Capture the cell that displays the provided text and extract its [x, y] central coordinate. 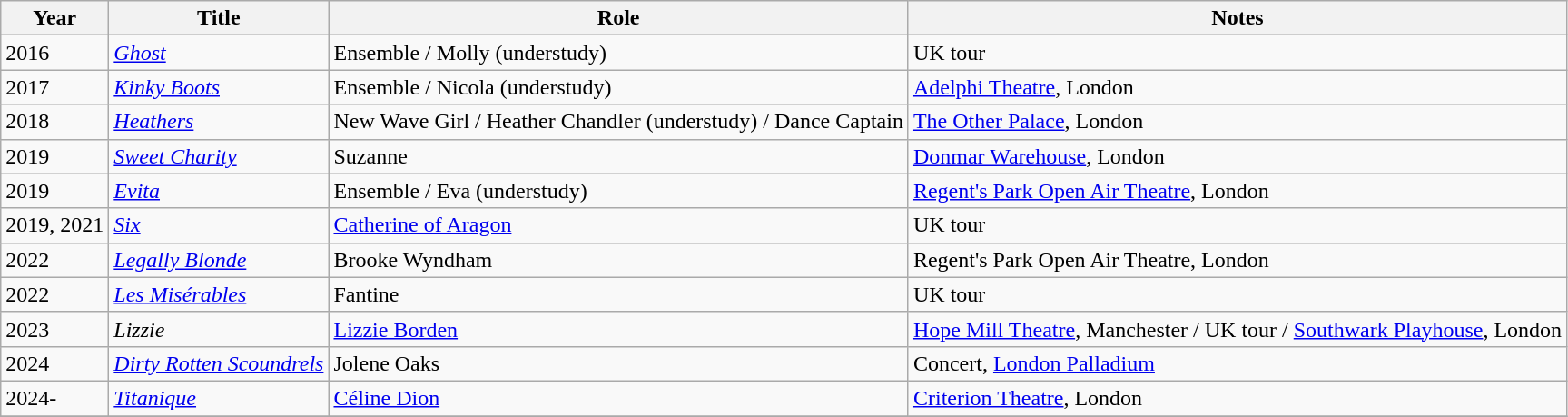
Six [219, 225]
Title [219, 18]
2023 [54, 329]
Fantine [618, 294]
2024 [54, 363]
Criterion Theatre, London [1237, 398]
Year [54, 18]
New Wave Girl / Heather Chandler (understudy) / Dance Captain [618, 122]
Lizzie [219, 329]
Les Misérables [219, 294]
Lizzie Borden [618, 329]
Ensemble / Nicola (understudy) [618, 87]
Sweet Charity [219, 156]
Titanique [219, 398]
Donmar Warehouse, London [1237, 156]
2019, 2021 [54, 225]
Catherine of Aragon [618, 225]
Hope Mill Theatre, Manchester / UK tour / Southwark Playhouse, London [1237, 329]
Role [618, 18]
Ensemble / Molly (understudy) [618, 53]
Brooke Wyndham [618, 260]
Adelphi Theatre, London [1237, 87]
Suzanne [618, 156]
2017 [54, 87]
Dirty Rotten Scoundrels [219, 363]
Kinky Boots [219, 87]
2016 [54, 53]
Ghost [219, 53]
Legally Blonde [219, 260]
Notes [1237, 18]
Jolene Oaks [618, 363]
Evita [219, 191]
Heathers [219, 122]
Céline Dion [618, 398]
The Other Palace, London [1237, 122]
2024- [54, 398]
Ensemble / Eva (understudy) [618, 191]
2018 [54, 122]
Concert, London Palladium [1237, 363]
